Locate the cell with the specified text and output its [X, Y] center coordinate. 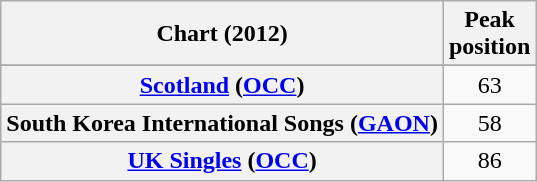
63 [489, 85]
58 [489, 123]
Chart (2012) [222, 34]
Scotland (OCC) [222, 85]
South Korea International Songs (GAON) [222, 123]
Peakposition [489, 34]
86 [489, 161]
UK Singles (OCC) [222, 161]
